Pinpoint the cell where the given text exists, returning its [x, y] midpoint coordinate. 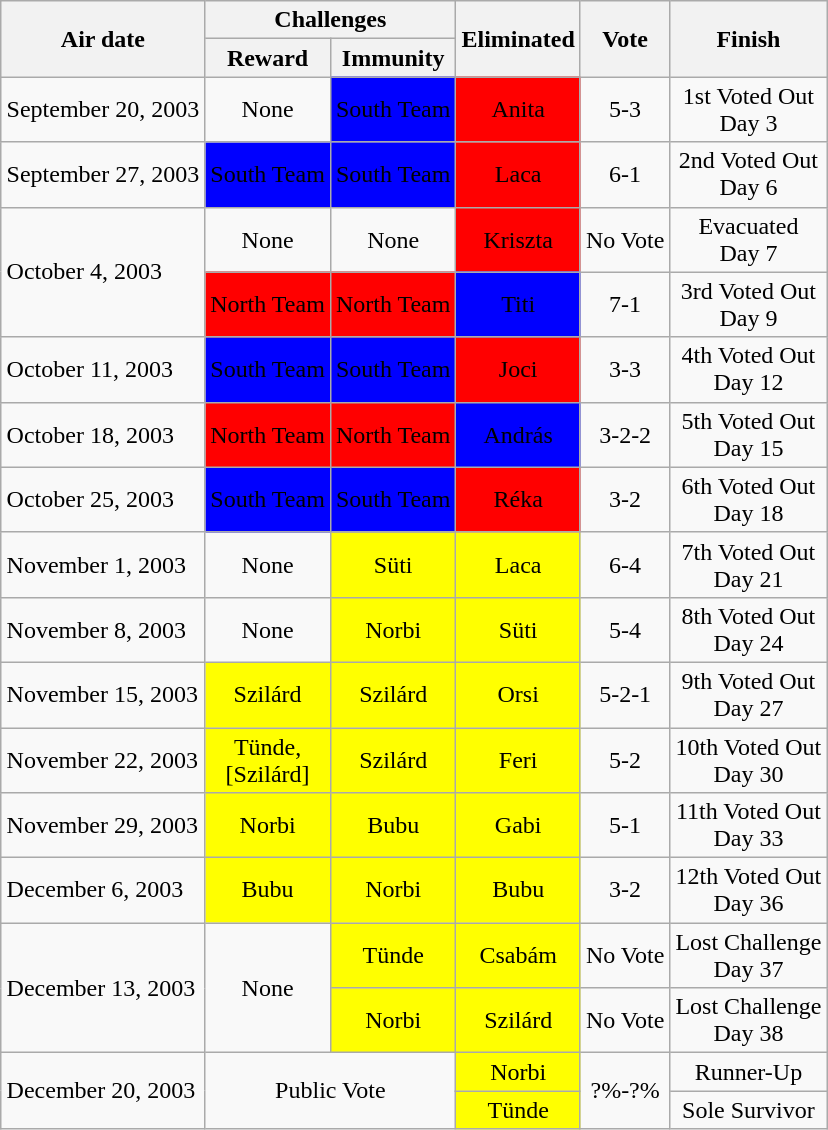
1st Voted OutDay 3 [748, 110]
5-3 [625, 110]
11th Voted OutDay 33 [748, 826]
December 20, 2003 [103, 1091]
5th Voted OutDay 15 [748, 434]
Anita [518, 110]
September 20, 2003 [103, 110]
December 6, 2003 [103, 890]
October 11, 2003 [103, 370]
November 15, 2003 [103, 694]
András [518, 434]
November 29, 2003 [103, 826]
Réka [518, 500]
Tünde,[Szilárd] [268, 760]
5-4 [625, 630]
Kriszta [518, 240]
?%-?% [625, 1091]
December 13, 2003 [103, 988]
November 1, 2003 [103, 564]
Lost ChallengeDay 37 [748, 956]
Joci [518, 370]
10th Voted OutDay 30 [748, 760]
7-1 [625, 304]
5-2-1 [625, 694]
EvacuatedDay 7 [748, 240]
3-2-2 [625, 434]
Csabám [518, 956]
Orsi [518, 694]
Challenges [330, 20]
Titi [518, 304]
Public Vote [330, 1091]
Gabi [518, 826]
October 4, 2003 [103, 272]
September 27, 2003 [103, 174]
Lost ChallengeDay 38 [748, 1020]
November 8, 2003 [103, 630]
12th Voted OutDay 36 [748, 890]
Immunity [393, 58]
2nd Voted OutDay 6 [748, 174]
3-3 [625, 370]
5-2 [625, 760]
November 22, 2003 [103, 760]
Sole Survivor [748, 1110]
6-1 [625, 174]
Feri [518, 760]
8th Voted OutDay 24 [748, 630]
5-1 [625, 826]
Eliminated [518, 39]
Runner-Up [748, 1072]
Reward [268, 58]
9th Voted OutDay 27 [748, 694]
6-4 [625, 564]
7th Voted OutDay 21 [748, 564]
4th Voted OutDay 12 [748, 370]
Vote [625, 39]
October 18, 2003 [103, 434]
October 25, 2003 [103, 500]
6th Voted OutDay 18 [748, 500]
3rd Voted OutDay 9 [748, 304]
Finish [748, 39]
Air date [103, 39]
